Find where the given text appears and provide that cell's center as (X, Y) coordinate. 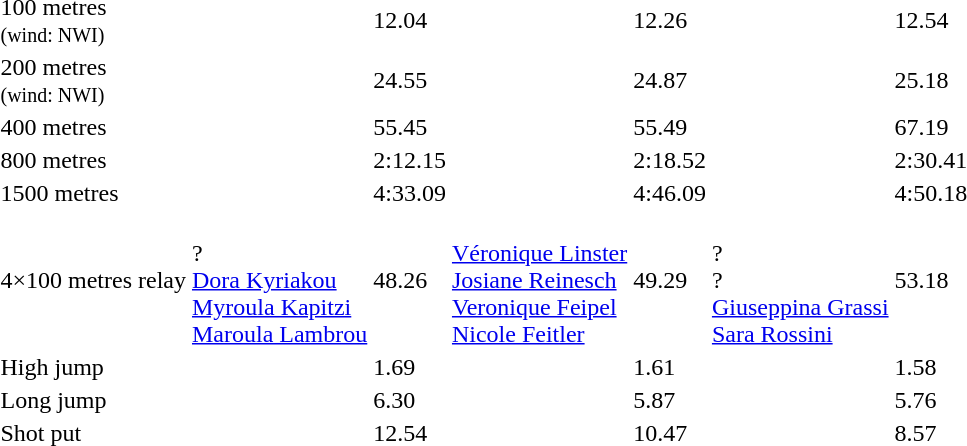
24.87 (670, 80)
24.55 (410, 80)
1.61 (670, 367)
55.49 (670, 127)
?Dora KyriakouMyroula KapitziMaroula Lambrou (279, 280)
4:46.09 (670, 193)
Véronique LinsterJosiane ReineschVeronique FeipelNicole Feitler (539, 280)
49.29 (670, 280)
2:18.52 (670, 160)
48.26 (410, 280)
5.87 (670, 400)
??Giuseppina GrassiSara Rossini (800, 280)
4:33.09 (410, 193)
6.30 (410, 400)
2:12.15 (410, 160)
55.45 (410, 127)
1.69 (410, 367)
